Search for the cell housing the specified text and yield its (x, y) center coordinate. 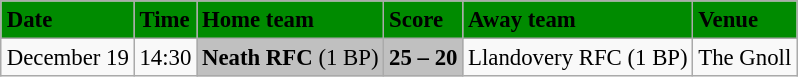
The Gnoll (745, 57)
Neath RFC (1 BP) (290, 57)
Time (166, 20)
Score (424, 20)
25 – 20 (424, 57)
Away team (578, 20)
Home team (290, 20)
Date (68, 20)
Venue (745, 20)
14:30 (166, 57)
December 19 (68, 57)
Llandovery RFC (1 BP) (578, 57)
